Find where the given text appears and provide that cell's center as (X, Y) coordinate. 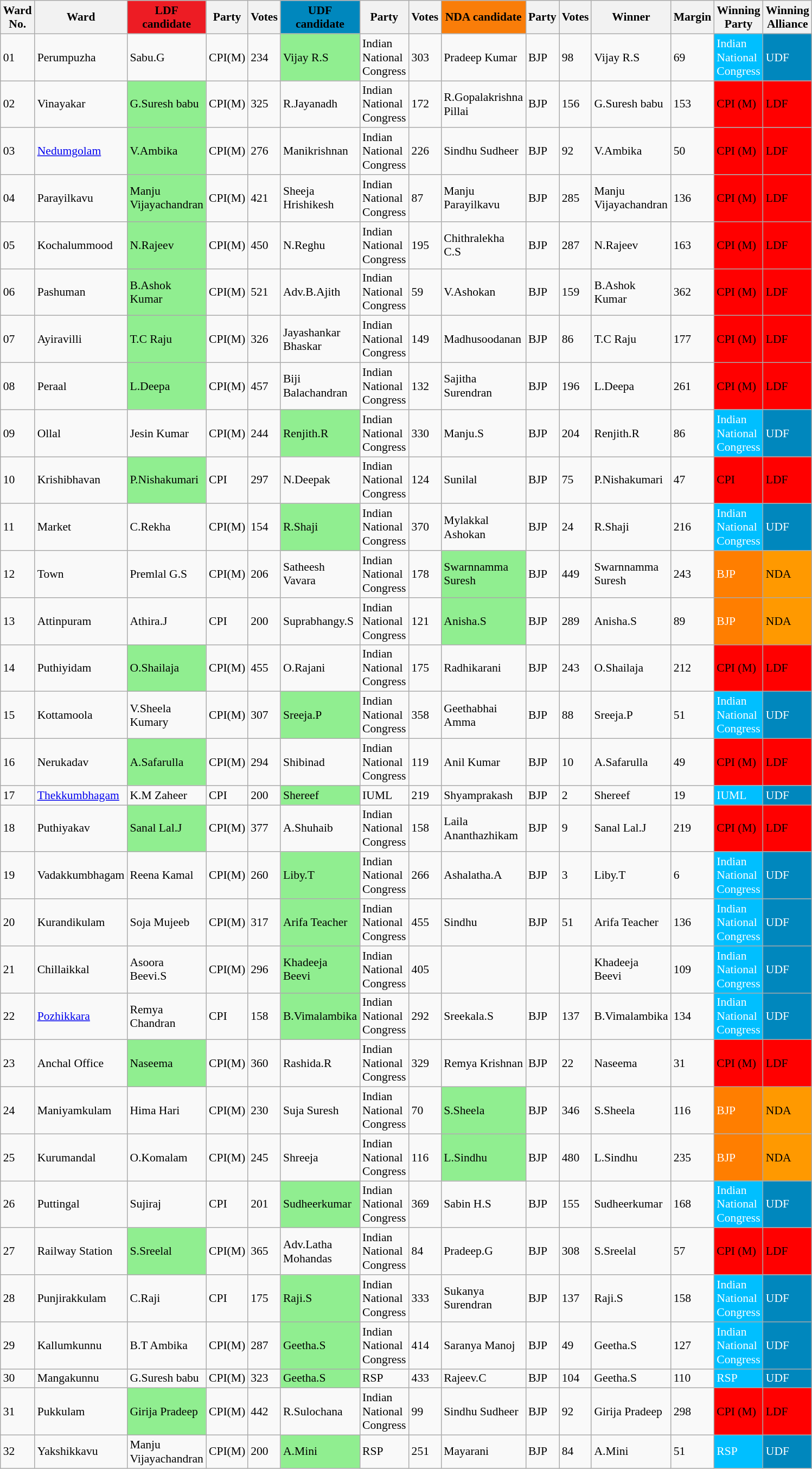
244 (264, 433)
89 (693, 622)
N.Reghu (320, 245)
480 (576, 1158)
Sreekala.S (483, 1017)
Mayarani (483, 1452)
75 (576, 481)
Kottamoola (81, 715)
Rajeev.C (483, 1378)
119 (425, 763)
Sunilal (483, 481)
365 (264, 1252)
70 (425, 1111)
88 (576, 715)
Puthiyakav (81, 829)
154 (264, 527)
362 (693, 292)
O.Komalam (166, 1158)
204 (576, 433)
307 (264, 715)
25 (17, 1158)
433 (425, 1378)
245 (264, 1158)
206 (264, 574)
127 (693, 1345)
Madhusoodanan (483, 340)
369 (425, 1204)
326 (264, 340)
08 (17, 386)
Premlal G.S (166, 574)
Vinayakar (81, 104)
Pukkulam (81, 1411)
Punjirakkulam (81, 1299)
Peraal (81, 386)
Soja Mujeeb (166, 922)
Mylakkal Ashokan (483, 527)
212 (693, 668)
V.Ashokan (483, 292)
18 (17, 829)
R.Jayanadh (320, 104)
Reena Kamal (166, 876)
Mangakunnu (81, 1378)
Yakshikkavu (81, 1452)
11 (17, 527)
Pradeep.G (483, 1252)
Ollal (81, 433)
69 (693, 58)
405 (425, 970)
Vadakkumbhagam (81, 876)
14 (17, 668)
Jayashankar Bhaskar (320, 340)
Winning Party (738, 17)
26 (17, 1204)
298 (693, 1411)
Railway Station (81, 1252)
28 (17, 1299)
226 (425, 152)
3 (576, 876)
87 (425, 199)
Biji Balachandran (320, 386)
266 (425, 876)
R.Gopalakrishna Pillai (483, 104)
02 (17, 104)
A.Shuhaib (320, 829)
Suja Suresh (320, 1111)
261 (693, 386)
251 (425, 1452)
23 (17, 1063)
6 (693, 876)
Asoora Beevi.S (166, 970)
Sujiraj (166, 1204)
110 (693, 1378)
414 (425, 1345)
Ashalatha.A (483, 876)
Pashuman (81, 292)
Maniyamkulam (81, 1111)
27 (17, 1252)
Hima Hari (166, 1111)
156 (576, 104)
132 (425, 386)
NDA candidate (483, 17)
216 (693, 527)
457 (264, 386)
Shyamprakash (483, 795)
Attinpuram (81, 622)
Anil Kumar (483, 763)
121 (425, 622)
155 (576, 1204)
Sabin H.S (483, 1204)
149 (425, 340)
172 (425, 104)
308 (576, 1252)
Rashida.R (320, 1063)
2 (576, 795)
Chillaikkal (81, 970)
317 (264, 922)
370 (425, 527)
O.Rajani (320, 668)
Kurumandal (81, 1158)
Anchal Office (81, 1063)
01 (17, 58)
12 (17, 574)
Adv.B.Ajith (320, 292)
Chithralekha C.S (483, 245)
449 (576, 574)
234 (264, 58)
134 (693, 1017)
03 (17, 152)
Ward (81, 17)
Sabu.G (166, 58)
16 (17, 763)
Remya Krishnan (483, 1063)
Kallumkunnu (81, 1345)
98 (576, 58)
329 (425, 1063)
Manju Parayilkavu (483, 199)
178 (425, 574)
Ayiravilli (81, 340)
Nedumgolam (81, 152)
Remya Chandran (166, 1017)
104 (576, 1378)
196 (576, 386)
289 (576, 622)
06 (17, 292)
05 (17, 245)
Sheeja Hrishikesh (320, 199)
09 (17, 433)
Market (81, 527)
Geethabhai Amma (483, 715)
177 (693, 340)
450 (264, 245)
323 (264, 1378)
Puttingal (81, 1204)
153 (693, 104)
358 (425, 715)
168 (693, 1204)
Parayilkavu (81, 199)
377 (264, 829)
Athira.J (166, 622)
9 (576, 829)
29 (17, 1345)
Adv.Latha Mohandas (320, 1252)
Krishibhavan (81, 481)
163 (693, 245)
57 (693, 1252)
Kurandikulam (81, 922)
Thekkumbhagam (81, 795)
Nerukadav (81, 763)
C.Raji (166, 1299)
Town (81, 574)
Pradeep Kumar (483, 58)
Sajitha Surendran (483, 386)
Winning Alliance (788, 17)
297 (264, 481)
07 (17, 340)
Manju.S (483, 433)
K.M Zaheer (166, 795)
Sindhu (483, 922)
Perumpuzha (81, 58)
235 (693, 1158)
99 (425, 1411)
50 (693, 152)
Puthiyidam (81, 668)
109 (693, 970)
521 (264, 292)
421 (264, 199)
Pozhikkara (81, 1017)
Sukanya Surendran (483, 1299)
B.T Ambika (166, 1345)
Radhikarani (483, 668)
296 (264, 970)
303 (425, 58)
Winner (631, 17)
R.Sulochana (320, 1411)
195 (425, 245)
15 (17, 715)
292 (425, 1017)
Jesin Kumar (166, 433)
294 (264, 763)
LDF candidate (166, 17)
230 (264, 1111)
330 (425, 433)
30 (17, 1378)
Saranya Manoj (483, 1345)
Shreeja (320, 1158)
UDF candidate (320, 17)
21 (17, 970)
13 (17, 622)
Satheesh Vavara (320, 574)
Laila Ananthazhikam (483, 829)
17 (17, 795)
Kochalummood (81, 245)
442 (264, 1411)
124 (425, 481)
Margin (693, 17)
285 (576, 199)
Ward No. (17, 17)
Suprabhangy.S (320, 622)
47 (693, 481)
159 (576, 292)
333 (425, 1299)
360 (264, 1063)
C.Rekha (166, 527)
Manikrishnan (320, 152)
Shibinad (320, 763)
325 (264, 104)
201 (264, 1204)
276 (264, 152)
32 (17, 1452)
59 (425, 292)
20 (17, 922)
V.Sheela Kumary (166, 715)
346 (576, 1111)
04 (17, 199)
260 (264, 876)
N.Deepak (320, 481)
